Extract the [X, Y] coordinate from the center of the cell holding the provided text.  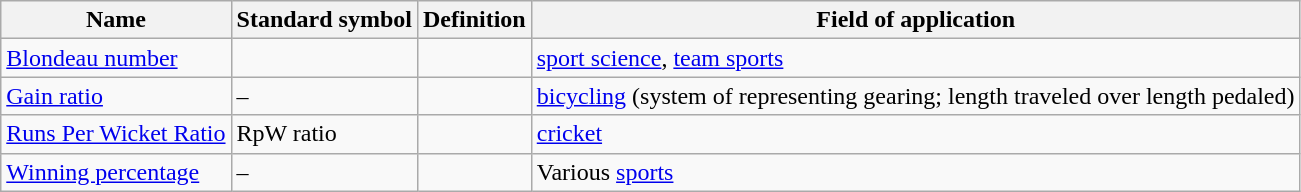
sport science, team sports [916, 58]
Field of application [916, 20]
Various sports [916, 172]
Standard symbol [324, 20]
Blondeau number [116, 58]
Runs Per Wicket Ratio [116, 134]
Name [116, 20]
Gain ratio [116, 96]
bicycling (system of representing gearing; length traveled over length pedaled) [916, 96]
Winning percentage [116, 172]
RpW ratio [324, 134]
cricket [916, 134]
Definition [474, 20]
